Pinpoint the cell where the given text exists, returning its [X, Y] midpoint coordinate. 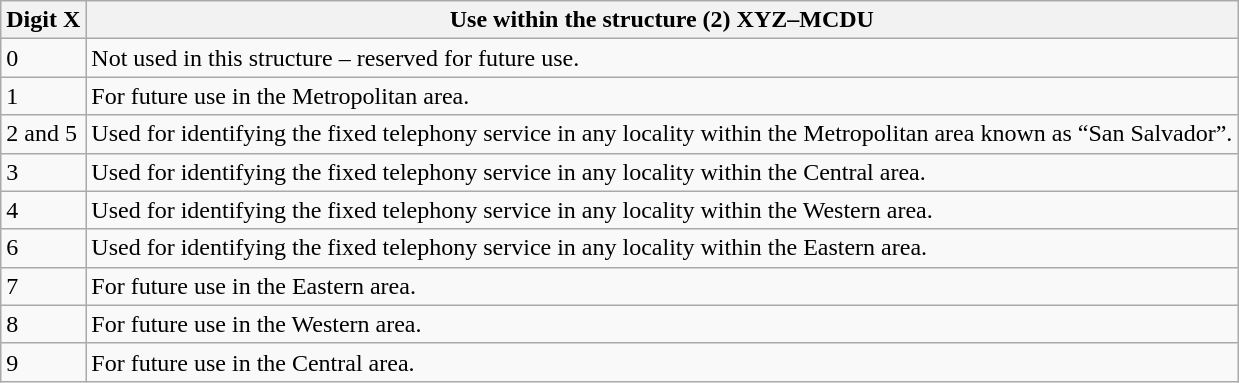
8 [44, 324]
7 [44, 286]
Not used in this structure – reserved for future use. [662, 58]
For future use in the Eastern area. [662, 286]
Used for identifying the fixed telephony service in any locality within the Eastern area. [662, 248]
Digit X [44, 20]
For future use in the Metropolitan area. [662, 96]
0 [44, 58]
4 [44, 210]
For future use in the Central area. [662, 362]
9 [44, 362]
3 [44, 172]
2 and 5 [44, 134]
1 [44, 96]
Used for identifying the fixed telephony service in any locality within the Central area. [662, 172]
For future use in the Western area. [662, 324]
Use within the structure (2) XYZ–MCDU [662, 20]
Used for identifying the fixed telephony service in any locality within the Metropolitan area known as “San Salvador”. [662, 134]
6 [44, 248]
Used for identifying the fixed telephony service in any locality within the Western area. [662, 210]
